Output the (X, Y) coordinate of the center of the cell containing the given text.  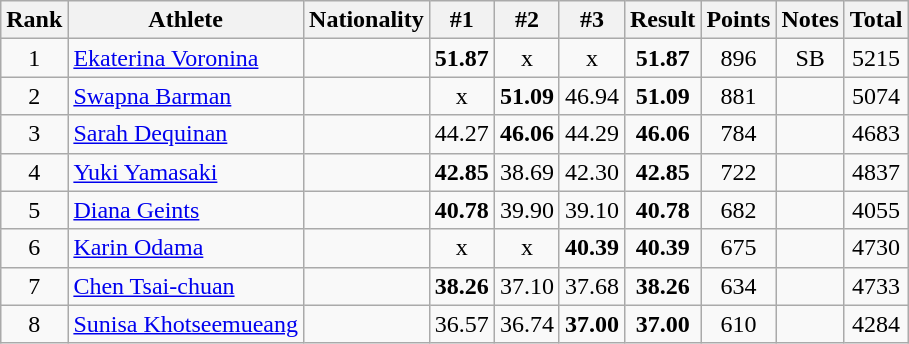
Diana Geints (186, 210)
5215 (876, 58)
#3 (592, 20)
8 (34, 324)
Athlete (186, 20)
4055 (876, 210)
Sunisa Khotseemueang (186, 324)
722 (738, 172)
5074 (876, 96)
39.90 (526, 210)
44.29 (592, 134)
#1 (462, 20)
6 (34, 248)
Rank (34, 20)
5 (34, 210)
4730 (876, 248)
Karin Odama (186, 248)
Chen Tsai-chuan (186, 286)
Total (876, 20)
37.68 (592, 286)
Points (738, 20)
4 (34, 172)
634 (738, 286)
38.69 (526, 172)
Result (662, 20)
44.27 (462, 134)
4683 (876, 134)
36.57 (462, 324)
2 (34, 96)
36.74 (526, 324)
Ekaterina Voronina (186, 58)
896 (738, 58)
4284 (876, 324)
4733 (876, 286)
4837 (876, 172)
784 (738, 134)
675 (738, 248)
39.10 (592, 210)
Sarah Dequinan (186, 134)
SB (810, 58)
682 (738, 210)
#2 (526, 20)
46.94 (592, 96)
42.30 (592, 172)
7 (34, 286)
881 (738, 96)
1 (34, 58)
Notes (810, 20)
Yuki Yamasaki (186, 172)
37.10 (526, 286)
3 (34, 134)
Swapna Barman (186, 96)
Nationality (367, 20)
610 (738, 324)
